Return the (X, Y) coordinate for the center point of the cell that contains the specified text.  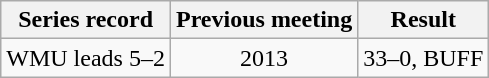
Series record (86, 20)
2013 (264, 58)
WMU leads 5–2 (86, 58)
Result (424, 20)
33–0, BUFF (424, 58)
Previous meeting (264, 20)
